Determine the (X, Y) coordinate at the center of the cell enclosing the given text.  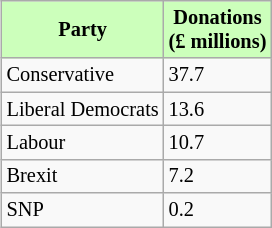
37.7 (218, 75)
Brexit (83, 176)
10.7 (218, 143)
Party (83, 30)
SNP (83, 210)
7.2 (218, 176)
Donations(£ millions) (218, 30)
0.2 (218, 210)
13.6 (218, 109)
Liberal Democrats (83, 109)
Labour (83, 143)
Conservative (83, 75)
